Pinpoint the cell where the given text exists, returning its (x, y) midpoint coordinate. 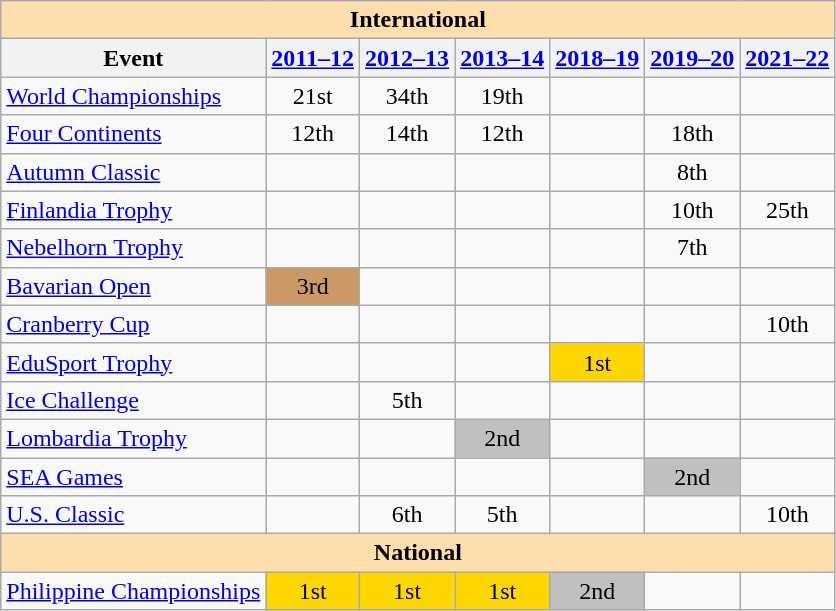
21st (313, 96)
2011–12 (313, 58)
18th (692, 134)
Bavarian Open (134, 286)
U.S. Classic (134, 515)
14th (408, 134)
Event (134, 58)
Cranberry Cup (134, 324)
25th (788, 210)
SEA Games (134, 477)
Ice Challenge (134, 400)
6th (408, 515)
National (418, 553)
2018–19 (598, 58)
Nebelhorn Trophy (134, 248)
8th (692, 172)
3rd (313, 286)
EduSport Trophy (134, 362)
34th (408, 96)
2012–13 (408, 58)
Lombardia Trophy (134, 438)
Autumn Classic (134, 172)
Four Continents (134, 134)
World Championships (134, 96)
Finlandia Trophy (134, 210)
2019–20 (692, 58)
7th (692, 248)
International (418, 20)
2021–22 (788, 58)
19th (502, 96)
Philippine Championships (134, 591)
2013–14 (502, 58)
